Detect which cell encompasses the target text, then output its [x, y] center coordinate. 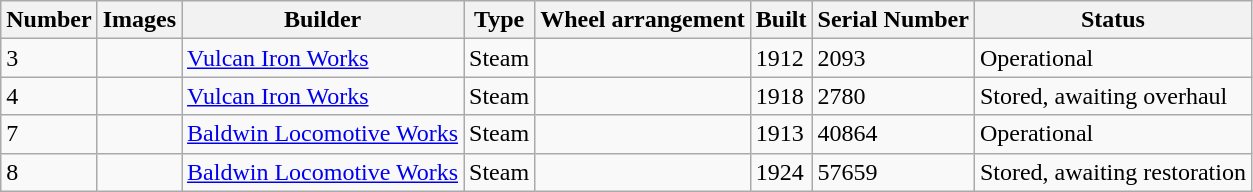
40864 [893, 134]
Wheel arrangement [643, 20]
Builder [323, 20]
Status [1112, 20]
Images [139, 20]
Stored, awaiting restoration [1112, 172]
2780 [893, 96]
1912 [781, 58]
3 [49, 58]
1918 [781, 96]
8 [49, 172]
Type [500, 20]
1924 [781, 172]
Number [49, 20]
Built [781, 20]
57659 [893, 172]
7 [49, 134]
4 [49, 96]
1913 [781, 134]
Stored, awaiting overhaul [1112, 96]
2093 [893, 58]
Serial Number [893, 20]
